Return the (X, Y) coordinate for the center point of the cell that contains the specified text.  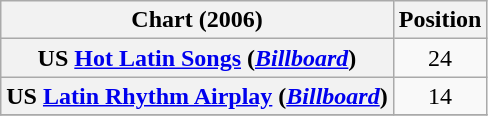
24 (440, 58)
Position (440, 20)
Chart (2006) (197, 20)
US Hot Latin Songs (Billboard) (197, 58)
US Latin Rhythm Airplay (Billboard) (197, 96)
14 (440, 96)
